Detect which cell encompasses the target text, then output its [X, Y] center coordinate. 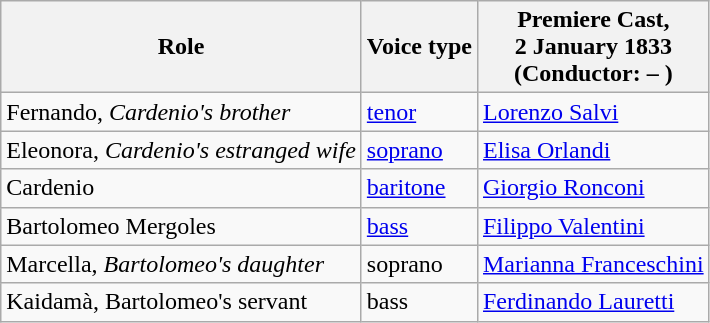
Marianna Franceschini [593, 264]
baritone [419, 188]
Marcella, Bartolomeo's daughter [182, 264]
Eleonora, Cardenio's estranged wife [182, 150]
Kaidamà, Bartolomeo's servant [182, 302]
Elisa Orlandi [593, 150]
Bartolomeo Mergoles [182, 226]
Fernando, Cardenio's brother [182, 112]
Cardenio [182, 188]
Role [182, 47]
tenor [419, 112]
Filippo Valentini [593, 226]
Giorgio Ronconi [593, 188]
Lorenzo Salvi [593, 112]
Voice type [419, 47]
Ferdinando Lauretti [593, 302]
Premiere Cast,2 January 1833(Conductor: – ) [593, 47]
